For the text-containing cell, return its midpoint in [x, y] coordinate format. 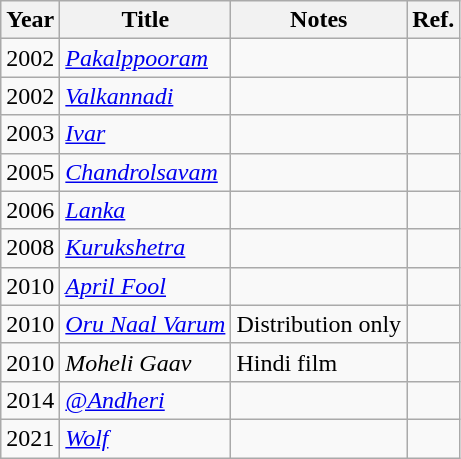
Hindi film [319, 362]
Kurukshetra [146, 248]
Moheli Gaav [146, 362]
2006 [30, 210]
@Andheri [146, 400]
2005 [30, 172]
Notes [319, 20]
Oru Naal Varum [146, 324]
2003 [30, 134]
Wolf [146, 438]
Valkannadi [146, 96]
Year [30, 20]
Distribution only [319, 324]
2008 [30, 248]
Chandrolsavam [146, 172]
2014 [30, 400]
2021 [30, 438]
Ref. [434, 20]
Title [146, 20]
Ivar [146, 134]
Lanka [146, 210]
April Fool [146, 286]
Pakalppooram [146, 58]
